Pinpoint the cell where the given text exists, returning its (x, y) midpoint coordinate. 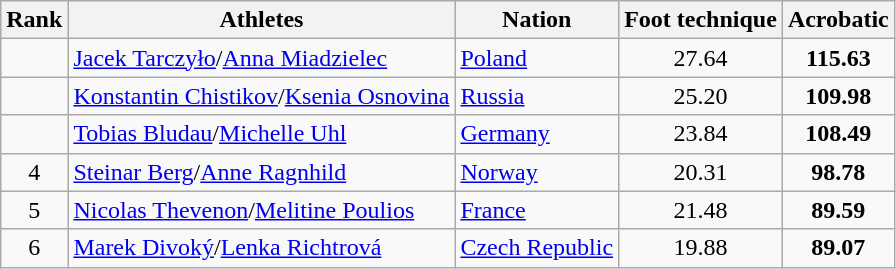
Konstantin Chistikov/Ksenia Osnovina (262, 96)
France (537, 210)
27.64 (701, 58)
Poland (537, 58)
Nation (537, 20)
Foot technique (701, 20)
Acrobatic (838, 20)
89.59 (838, 210)
109.98 (838, 96)
25.20 (701, 96)
Steinar Berg/Anne Ragnhild (262, 172)
4 (34, 172)
115.63 (838, 58)
23.84 (701, 134)
Jacek Tarczyło/Anna Miadzielec (262, 58)
Norway (537, 172)
20.31 (701, 172)
Athletes (262, 20)
98.78 (838, 172)
Russia (537, 96)
5 (34, 210)
Nicolas Thevenon/Melitine Poulios (262, 210)
6 (34, 248)
Rank (34, 20)
19.88 (701, 248)
Marek Divoký/Lenka Richtrová (262, 248)
108.49 (838, 134)
Tobias Bludau/Michelle Uhl (262, 134)
21.48 (701, 210)
Germany (537, 134)
89.07 (838, 248)
Czech Republic (537, 248)
